Provide the [x, y] coordinate of the cell's center where the given text is located.  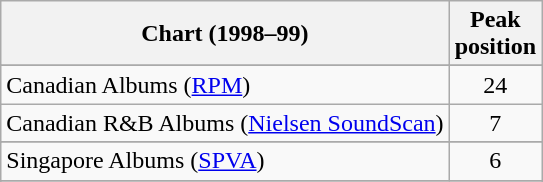
Chart (1998–99) [225, 34]
7 [495, 123]
24 [495, 85]
Canadian Albums (RPM) [225, 85]
Canadian R&B Albums (Nielsen SoundScan) [225, 123]
6 [495, 161]
Singapore Albums (SPVA) [225, 161]
Peakposition [495, 34]
